Extract the (x, y) coordinate from the center of the cell holding the provided text.  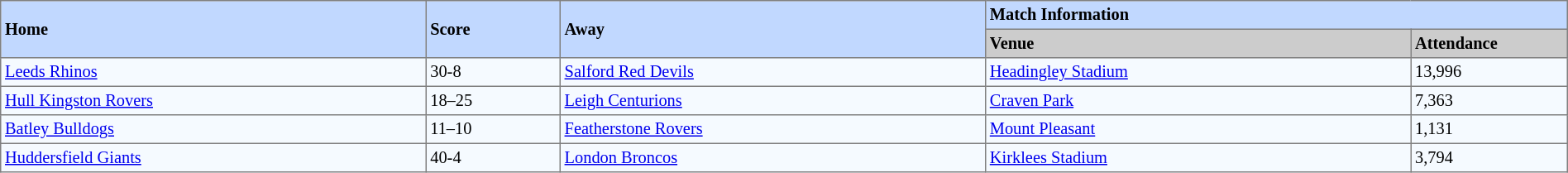
Kirklees Stadium (1198, 157)
Score (493, 30)
Venue (1198, 43)
Salford Red Devils (772, 72)
Mount Pleasant (1198, 129)
11–10 (493, 129)
30-8 (493, 72)
Headingley Stadium (1198, 72)
1,131 (1489, 129)
Leeds Rhinos (213, 72)
Home (213, 30)
Batley Bulldogs (213, 129)
Featherstone Rovers (772, 129)
3,794 (1489, 157)
40-4 (493, 157)
Match Information (1277, 15)
Away (772, 30)
Hull Kingston Rovers (213, 100)
18–25 (493, 100)
London Broncos (772, 157)
7,363 (1489, 100)
Leigh Centurions (772, 100)
Huddersfield Giants (213, 157)
Attendance (1489, 43)
Craven Park (1198, 100)
13,996 (1489, 72)
